For the text-containing cell, return its midpoint in [X, Y] coordinate format. 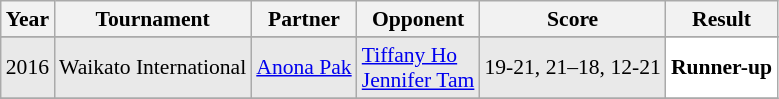
2016 [28, 68]
Anona Pak [304, 68]
19-21, 21–18, 12-21 [572, 68]
Opponent [418, 19]
Year [28, 19]
Tiffany Ho Jennifer Tam [418, 68]
Runner-up [722, 68]
Partner [304, 19]
Result [722, 19]
Waikato International [152, 68]
Score [572, 19]
Tournament [152, 19]
